Locate the cell with the specified text and output its [X, Y] center coordinate. 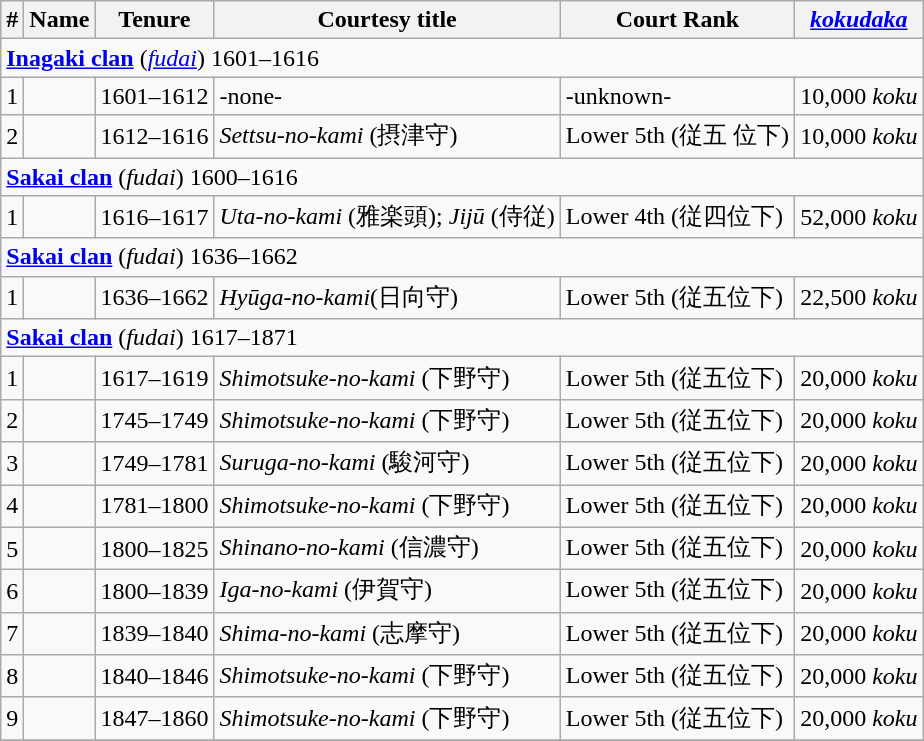
Lower 4th (従四位下) [677, 218]
Suruga-no-kami (駿河守) [387, 464]
1616–1617 [154, 218]
# [12, 20]
1745–1749 [154, 420]
Sakai clan (fudai) 1617–1871 [462, 338]
Iga-no-kami (伊賀守) [387, 592]
1749–1781 [154, 464]
Uta-no-kami (雅楽頭); Jijū (侍従) [387, 218]
Courtesy title [387, 20]
Sakai clan (fudai) 1636–1662 [462, 257]
kokudaka [859, 20]
5 [12, 548]
3 [12, 464]
6 [12, 592]
Inagaki clan (fudai) 1601–1616 [462, 58]
1847–1860 [154, 718]
52,000 koku [859, 218]
1601–1612 [154, 96]
1617–1619 [154, 378]
7 [12, 634]
Court Rank [677, 20]
Shinano-no-kami (信濃守) [387, 548]
1612–1616 [154, 136]
8 [12, 676]
4 [12, 506]
Name [60, 20]
1636–1662 [154, 298]
Lower 5th (従五 位下) [677, 136]
1781–1800 [154, 506]
Shima-no-kami (志摩守) [387, 634]
Settsu-no-kami (摂津守) [387, 136]
1800–1825 [154, 548]
Tenure [154, 20]
Hyūga-no-kami(日向守) [387, 298]
22,500 koku [859, 298]
Sakai clan (fudai) 1600–1616 [462, 177]
-none- [387, 96]
1840–1846 [154, 676]
1800–1839 [154, 592]
1839–1840 [154, 634]
-unknown- [677, 96]
9 [12, 718]
